Determine the (X, Y) coordinate at the center of the cell enclosing the given text.  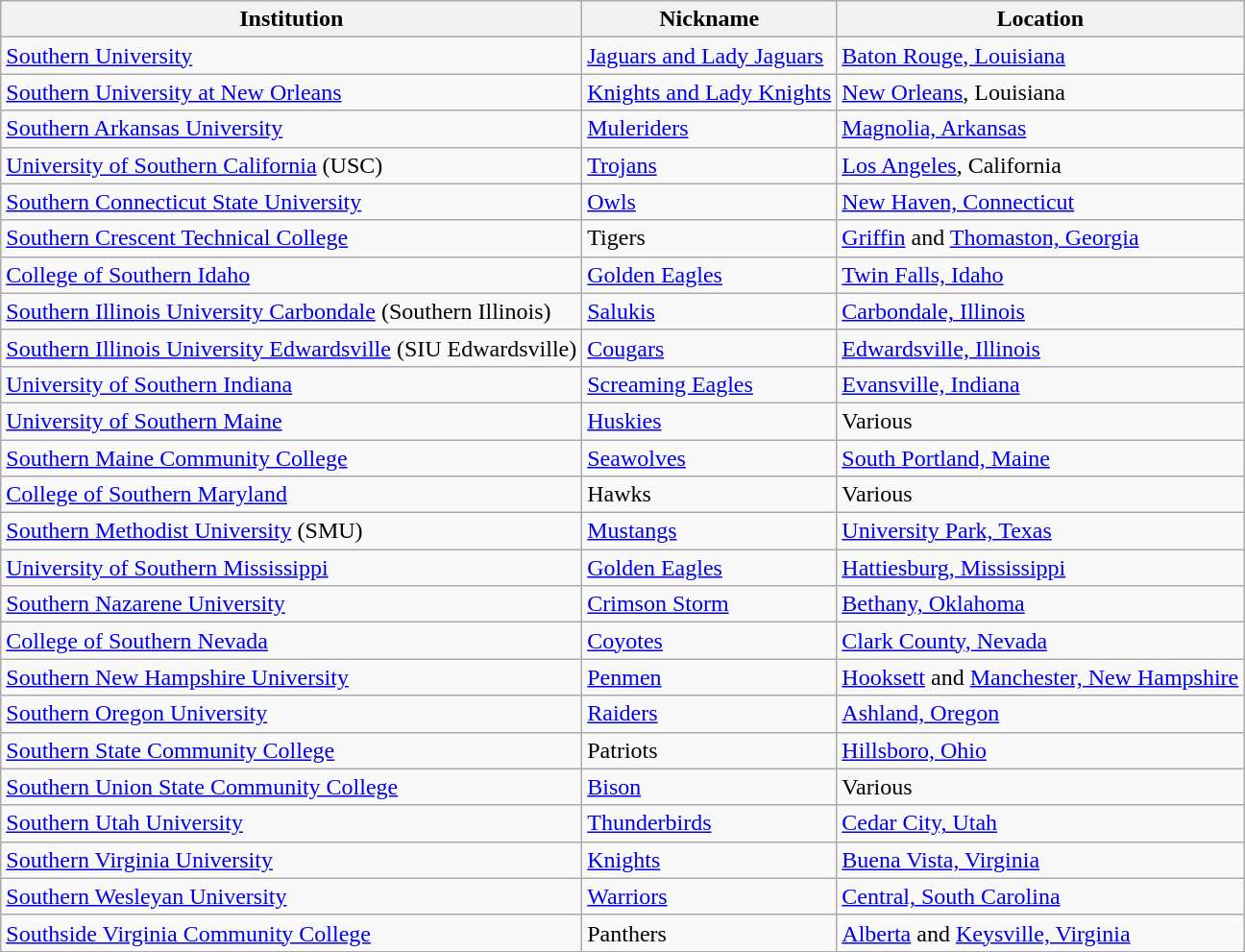
Hillsboro, Ohio (1040, 750)
Patriots (709, 750)
Southern Nazarene University (292, 604)
Warriors (709, 896)
Baton Rouge, Louisiana (1040, 56)
Huskies (709, 421)
Crimson Storm (709, 604)
Edwardsville, Illinois (1040, 348)
Owls (709, 202)
Southern Arkansas University (292, 129)
University of Southern Indiana (292, 384)
Southern Maine Community College (292, 458)
Clark County, Nevada (1040, 641)
Southern Utah University (292, 823)
Southern State Community College (292, 750)
Screaming Eagles (709, 384)
Thunderbirds (709, 823)
Bethany, Oklahoma (1040, 604)
Knights (709, 860)
Institution (292, 19)
Cedar City, Utah (1040, 823)
Carbondale, Illinois (1040, 311)
Penmen (709, 677)
Trojans (709, 165)
Bison (709, 787)
University of Southern Maine (292, 421)
Coyotes (709, 641)
Southern Connecticut State University (292, 202)
Location (1040, 19)
Evansville, Indiana (1040, 384)
Hawks (709, 495)
Southern Illinois University Edwardsville (SIU Edwardsville) (292, 348)
South Portland, Maine (1040, 458)
Southern Virginia University (292, 860)
Southern Methodist University (SMU) (292, 531)
New Orleans, Louisiana (1040, 92)
Southern New Hampshire University (292, 677)
Raiders (709, 714)
Hooksett and Manchester, New Hampshire (1040, 677)
College of Southern Nevada (292, 641)
Alberta and Keysville, Virginia (1040, 933)
Jaguars and Lady Jaguars (709, 56)
Southern Wesleyan University (292, 896)
Twin Falls, Idaho (1040, 275)
Panthers (709, 933)
Southern Oregon University (292, 714)
Southside Virginia Community College (292, 933)
Southern Union State Community College (292, 787)
Southern Crescent Technical College (292, 238)
University of Southern Mississippi (292, 568)
College of Southern Maryland (292, 495)
Tigers (709, 238)
Central, South Carolina (1040, 896)
Salukis (709, 311)
Southern Illinois University Carbondale (Southern Illinois) (292, 311)
Southern University at New Orleans (292, 92)
Buena Vista, Virginia (1040, 860)
Cougars (709, 348)
Griffin and Thomaston, Georgia (1040, 238)
Nickname (709, 19)
Los Angeles, California (1040, 165)
University Park, Texas (1040, 531)
Magnolia, Arkansas (1040, 129)
New Haven, Connecticut (1040, 202)
Knights and Lady Knights (709, 92)
Hattiesburg, Mississippi (1040, 568)
Ashland, Oregon (1040, 714)
Seawolves (709, 458)
Southern University (292, 56)
Muleriders (709, 129)
University of Southern California (USC) (292, 165)
College of Southern Idaho (292, 275)
Mustangs (709, 531)
